Determine the (X, Y) coordinate at the center of the cell enclosing the given text.  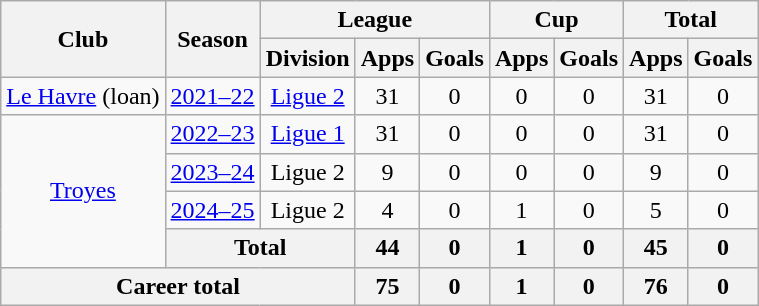
Career total (178, 286)
Season (212, 39)
4 (387, 210)
Troyes (83, 191)
Division (308, 58)
75 (387, 286)
2023–24 (212, 172)
League (374, 20)
45 (656, 248)
2021–22 (212, 96)
Club (83, 39)
44 (387, 248)
Le Havre (loan) (83, 96)
5 (656, 210)
2022–23 (212, 134)
Ligue 1 (308, 134)
76 (656, 286)
2024–25 (212, 210)
Cup (556, 20)
